Extract the (x, y) coordinate from the center of the cell holding the provided text.  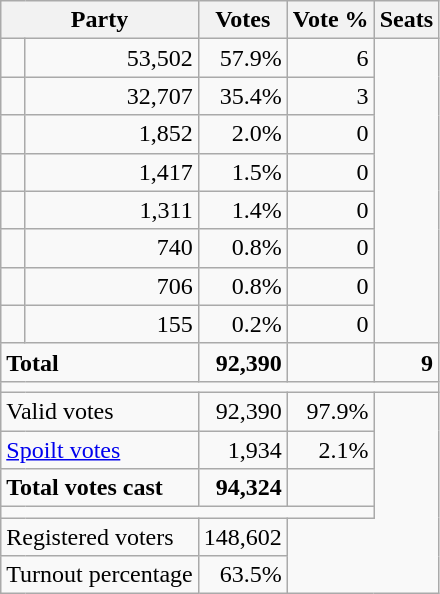
Spoilt votes (100, 449)
3 (330, 96)
Votes (242, 20)
1.4% (242, 210)
Seats (406, 20)
32,707 (112, 96)
53,502 (112, 58)
1,311 (112, 210)
148,602 (242, 537)
155 (112, 324)
94,324 (242, 488)
Total (100, 362)
Party (100, 20)
57.9% (242, 58)
9 (406, 362)
63.5% (242, 575)
1,852 (112, 134)
Vote % (330, 20)
2.1% (330, 449)
97.9% (330, 411)
Turnout percentage (100, 575)
Registered voters (100, 537)
740 (112, 248)
0.2% (242, 324)
1.5% (242, 172)
1,417 (112, 172)
2.0% (242, 134)
706 (112, 286)
35.4% (242, 96)
6 (330, 58)
Valid votes (100, 411)
1,934 (242, 449)
Total votes cast (100, 488)
